From the cell containing the given text, extract its center point as [X, Y] coordinate. 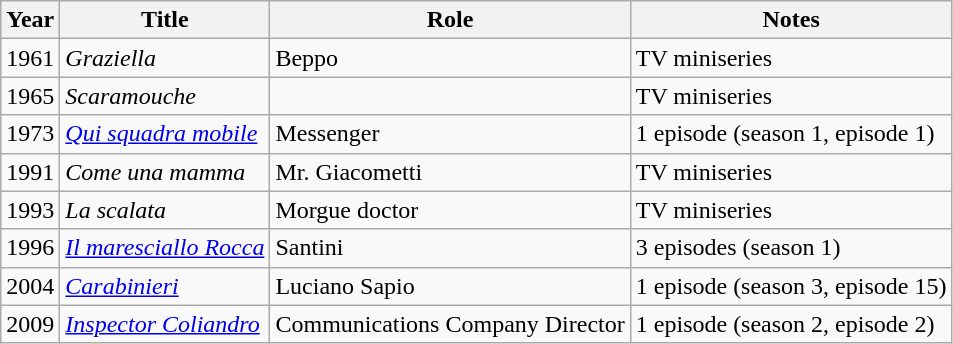
Il maresciallo Rocca [165, 248]
2009 [30, 324]
2004 [30, 286]
Role [450, 20]
Santini [450, 248]
1 episode (season 3, episode 15) [791, 286]
3 episodes (season 1) [791, 248]
Come una mamma [165, 172]
1996 [30, 248]
La scalata [165, 210]
1961 [30, 58]
Notes [791, 20]
Year [30, 20]
Mr. Giacometti [450, 172]
1 episode (season 1, episode 1) [791, 134]
Graziella [165, 58]
Morgue doctor [450, 210]
Beppo [450, 58]
Qui squadra mobile [165, 134]
Communications Company Director [450, 324]
1993 [30, 210]
Messenger [450, 134]
1991 [30, 172]
1965 [30, 96]
Title [165, 20]
1 episode (season 2, episode 2) [791, 324]
Inspector Coliandro [165, 324]
1973 [30, 134]
Scaramouche [165, 96]
Carabinieri [165, 286]
Luciano Sapio [450, 286]
